Capture the cell that displays the provided text and extract its [X, Y] central coordinate. 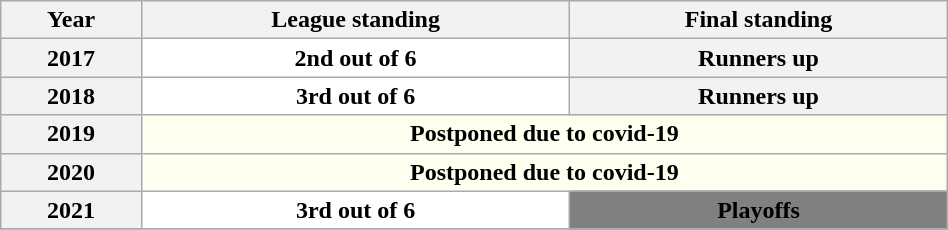
2nd out of 6 [355, 58]
2021 [72, 210]
2020 [72, 172]
2018 [72, 96]
Year [72, 20]
2019 [72, 134]
Final standing [759, 20]
Playoffs [759, 210]
2017 [72, 58]
League standing [355, 20]
